Search for the cell housing the specified text and yield its [x, y] center coordinate. 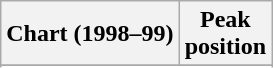
Chart (1998–99) [90, 34]
Peakposition [225, 34]
